Return the (X, Y) coordinate for the center point of the cell that contains the specified text.  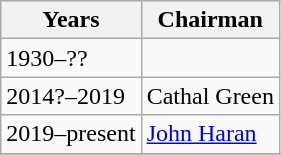
Years (71, 20)
1930–?? (71, 58)
John Haran (210, 134)
Chairman (210, 20)
2014?–2019 (71, 96)
2019–present (71, 134)
Cathal Green (210, 96)
